Determine the (X, Y) coordinate at the center of the cell enclosing the given text.  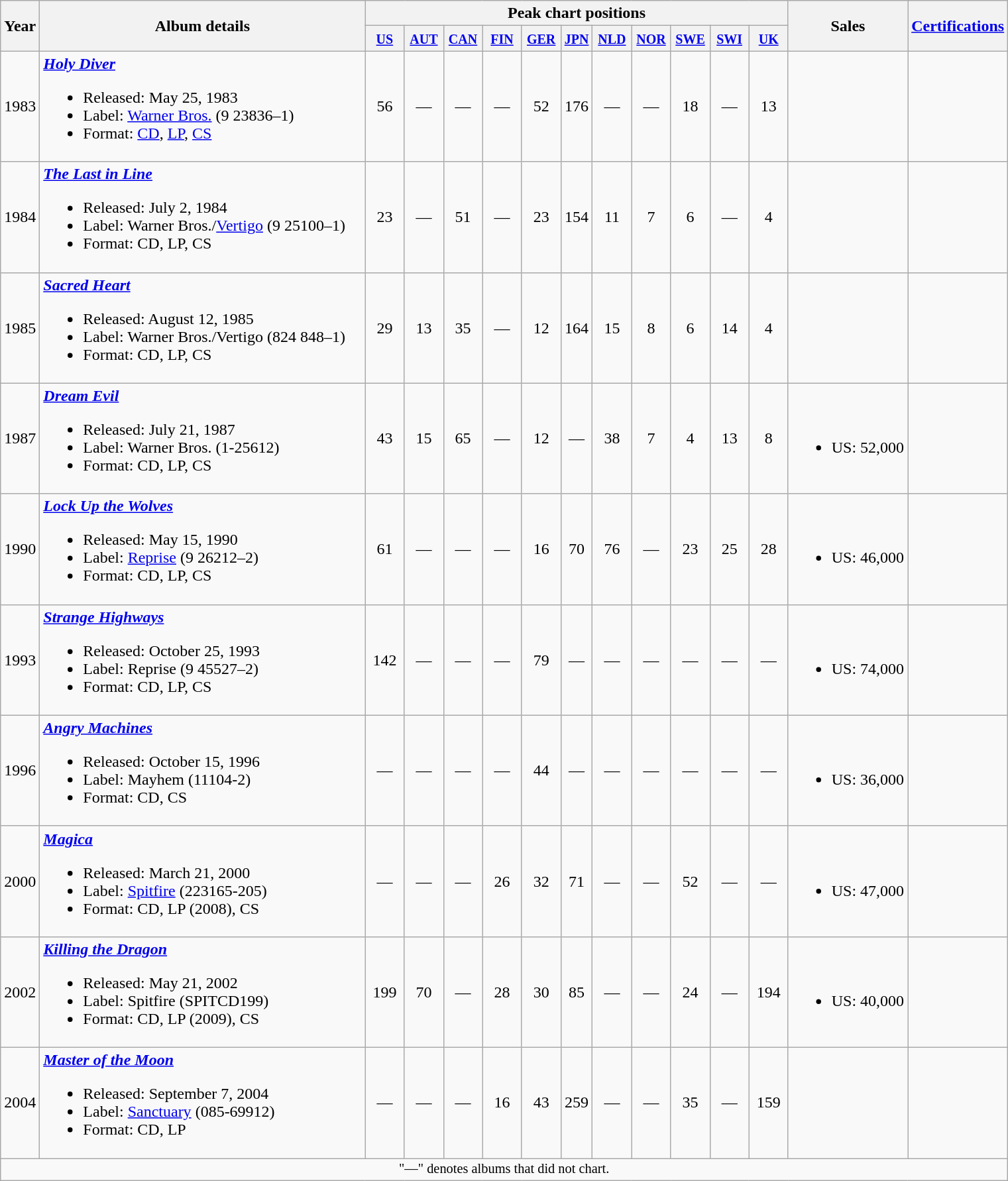
259 (577, 1103)
1983 (20, 106)
Peak chart positions (577, 13)
"—" denotes albums that did not chart. (504, 1170)
199 (384, 991)
71 (577, 881)
159 (769, 1103)
AUT (424, 38)
The Last in LineReleased: July 2, 1984Label: Warner Bros./Vertigo (9 25100–1)Format: CD, LP, CS (203, 217)
85 (577, 991)
Dream EvilReleased: July 21, 1987Label: Warner Bros. (1-25612)Format: CD, LP, CS (203, 439)
Killing the DragonReleased: May 21, 2002Label: Spitfire (SPITCD199)Format: CD, LP (2009), CS (203, 991)
1996 (20, 770)
Sacred HeartReleased: August 12, 1985Label: Warner Bros./Vertigo (824 848–1)Format: CD, LP, CS (203, 327)
164 (577, 327)
176 (577, 106)
GER (541, 38)
Strange HighwaysReleased: October 25, 1993Label: Reprise (9 45527–2)Format: CD, LP, CS (203, 660)
26 (502, 881)
18 (691, 106)
CAN (463, 38)
44 (541, 770)
NLD (612, 38)
Year (20, 26)
56 (384, 106)
29 (384, 327)
2000 (20, 881)
14 (729, 327)
24 (691, 991)
1985 (20, 327)
38 (612, 439)
US: 47,000 (848, 881)
142 (384, 660)
Certifications (958, 26)
Holy DiverReleased: May 25, 1983Label: Warner Bros. (9 23836–1)Format: CD, LP, CS (203, 106)
Album details (203, 26)
65 (463, 439)
25 (729, 549)
SWE (691, 38)
JPN (577, 38)
32 (541, 881)
11 (612, 217)
1993 (20, 660)
Lock Up the WolvesReleased: May 15, 1990Label: Reprise (9 26212–2)Format: CD, LP, CS (203, 549)
2002 (20, 991)
Sales (848, 26)
79 (541, 660)
2004 (20, 1103)
US: 36,000 (848, 770)
194 (769, 991)
51 (463, 217)
US: 74,000 (848, 660)
Master of the MoonReleased: September 7, 2004Label: Sanctuary (085-69912)Format: CD, LP (203, 1103)
1990 (20, 549)
FIN (502, 38)
NOR (651, 38)
UK (769, 38)
61 (384, 549)
Angry MachinesReleased: October 15, 1996Label: Mayhem (11104-2)Format: CD, CS (203, 770)
US: 46,000 (848, 549)
1984 (20, 217)
30 (541, 991)
US: 40,000 (848, 991)
154 (577, 217)
SWI (729, 38)
US (384, 38)
US: 52,000 (848, 439)
76 (612, 549)
1987 (20, 439)
MagicaReleased: March 21, 2000Label: Spitfire (223165-205)Format: CD, LP (2008), CS (203, 881)
